Locate the cell with the specified text and output its (X, Y) center coordinate. 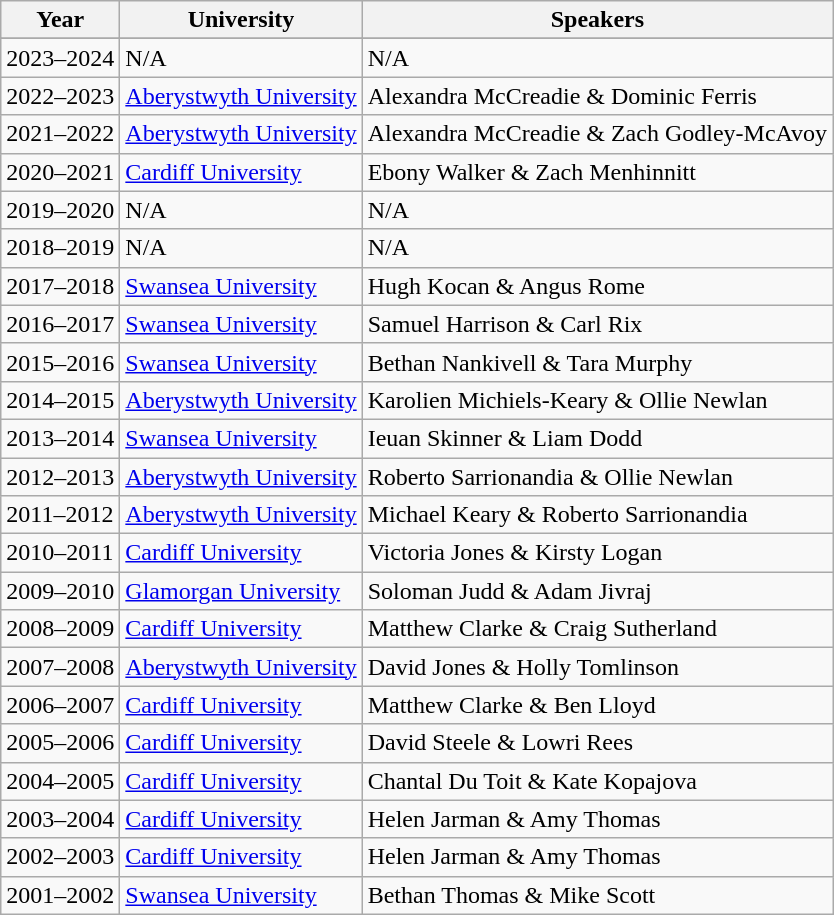
2002–2003 (60, 857)
Ieuan Skinner & Liam Dodd (597, 438)
2019–2020 (60, 210)
Matthew Clarke & Craig Sutherland (597, 629)
David Jones & Holly Tomlinson (597, 667)
2007–2008 (60, 667)
Karolien Michiels-Keary & Ollie Newlan (597, 400)
2023–2024 (60, 58)
2018–2019 (60, 248)
Matthew Clarke & Ben Lloyd (597, 705)
Ebony Walker & Zach Menhinnitt (597, 172)
2008–2009 (60, 629)
2020–2021 (60, 172)
2005–2006 (60, 743)
David Steele & Lowri Rees (597, 743)
2012–2013 (60, 477)
Victoria Jones & Kirsty Logan (597, 553)
Glamorgan University (241, 591)
Roberto Sarrionandia & Ollie Newlan (597, 477)
Michael Keary & Roberto Sarrionandia (597, 515)
2015–2016 (60, 362)
2017–2018 (60, 286)
2003–2004 (60, 819)
Bethan Nankivell & Tara Murphy (597, 362)
Hugh Kocan & Angus Rome (597, 286)
2010–2011 (60, 553)
Chantal Du Toit & Kate Kopajova (597, 781)
Samuel Harrison & Carl Rix (597, 324)
2006–2007 (60, 705)
Bethan Thomas & Mike Scott (597, 895)
2016–2017 (60, 324)
2009–2010 (60, 591)
2021–2022 (60, 134)
2011–2012 (60, 515)
Alexandra McCreadie & Dominic Ferris (597, 96)
2001–2002 (60, 895)
Year (60, 20)
Soloman Judd & Adam Jivraj (597, 591)
2014–2015 (60, 400)
2022–2023 (60, 96)
2004–2005 (60, 781)
Speakers (597, 20)
2013–2014 (60, 438)
Alexandra McCreadie & Zach Godley-McAvoy (597, 134)
University (241, 20)
